Pinpoint the cell where the given text exists, returning its (x, y) midpoint coordinate. 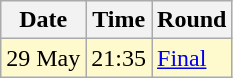
29 May (44, 58)
21:35 (119, 58)
Date (44, 20)
Final (192, 58)
Time (119, 20)
Round (192, 20)
